Return the [x, y] coordinate for the center point of the cell that contains the specified text.  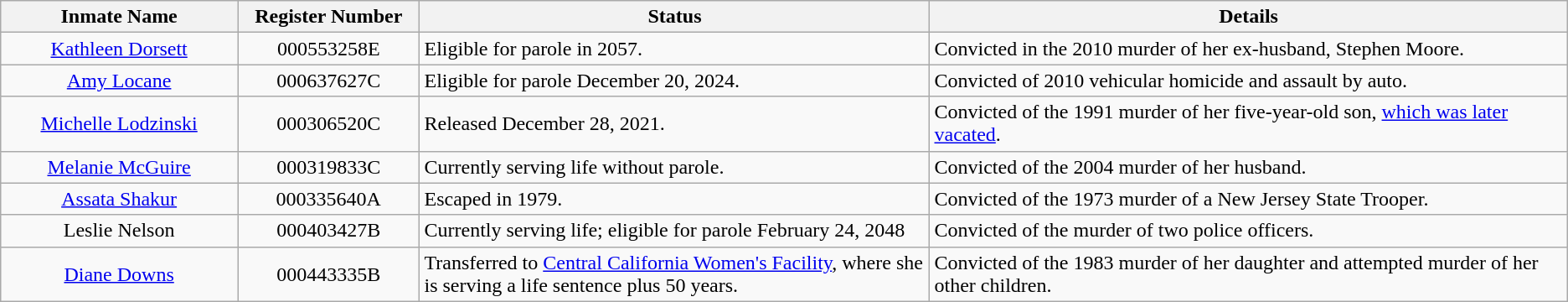
Currently serving life; eligible for parole February 24, 2048 [675, 231]
Transferred to Central California Women's Facility, where she is serving a life sentence plus 50 years. [675, 273]
Convicted of the 1983 murder of her daughter and attempted murder of her other children. [1248, 273]
Inmate Name [119, 17]
000637627C [328, 81]
000319833C [328, 167]
Convicted of the murder of two police officers. [1248, 231]
Details [1248, 17]
Released December 28, 2021. [675, 124]
Status [675, 17]
Convicted of the 1991 murder of her five-year-old son, which was later vacated. [1248, 124]
000403427B [328, 231]
Amy Locane [119, 81]
000335640A [328, 199]
Convicted of the 1973 murder of a New Jersey State Trooper. [1248, 199]
Convicted of 2010 vehicular homicide and assault by auto. [1248, 81]
Kathleen Dorsett [119, 49]
Melanie McGuire [119, 167]
000443335B [328, 273]
Escaped in 1979. [675, 199]
Assata Shakur [119, 199]
000553258E [328, 49]
Convicted of the 2004 murder of her husband. [1248, 167]
000306520C [328, 124]
Register Number [328, 17]
Eligible for parole December 20, 2024. [675, 81]
Leslie Nelson [119, 231]
Currently serving life without parole. [675, 167]
Michelle Lodzinski [119, 124]
Diane Downs [119, 273]
Convicted in the 2010 murder of her ex-husband, Stephen Moore. [1248, 49]
Eligible for parole in 2057. [675, 49]
